Provide the [X, Y] coordinate of the cell's center where the given text is located.  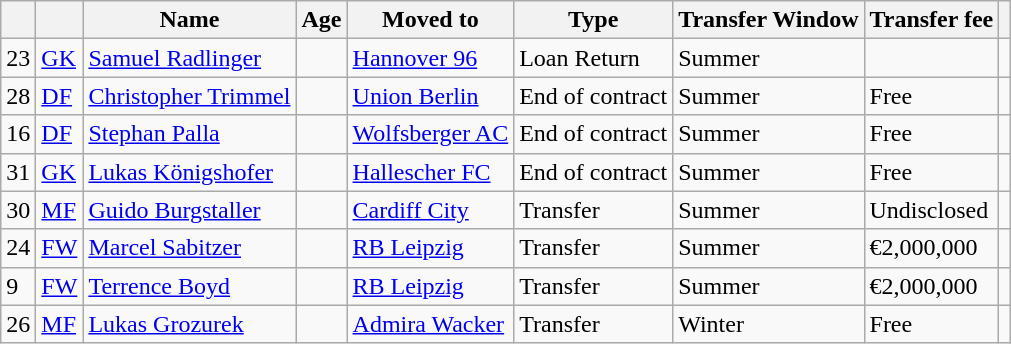
Transfer Window [768, 20]
30 [18, 210]
Hannover 96 [430, 58]
Marcel Sabitzer [190, 248]
Type [594, 20]
9 [18, 286]
Lukas Königshofer [190, 172]
Moved to [430, 20]
Guido Burgstaller [190, 210]
Cardiff City [430, 210]
Lukas Grozurek [190, 324]
Admira Wacker [430, 324]
31 [18, 172]
Winter [768, 324]
Union Berlin [430, 96]
Loan Return [594, 58]
16 [18, 134]
Wolfsberger AC [430, 134]
Samuel Radlinger [190, 58]
26 [18, 324]
Undisclosed [932, 210]
Hallescher FC [430, 172]
23 [18, 58]
Name [190, 20]
Christopher Trimmel [190, 96]
28 [18, 96]
Age [322, 20]
Transfer fee [932, 20]
Terrence Boyd [190, 286]
24 [18, 248]
Stephan Palla [190, 134]
